For the text-containing cell, return its midpoint in [x, y] coordinate format. 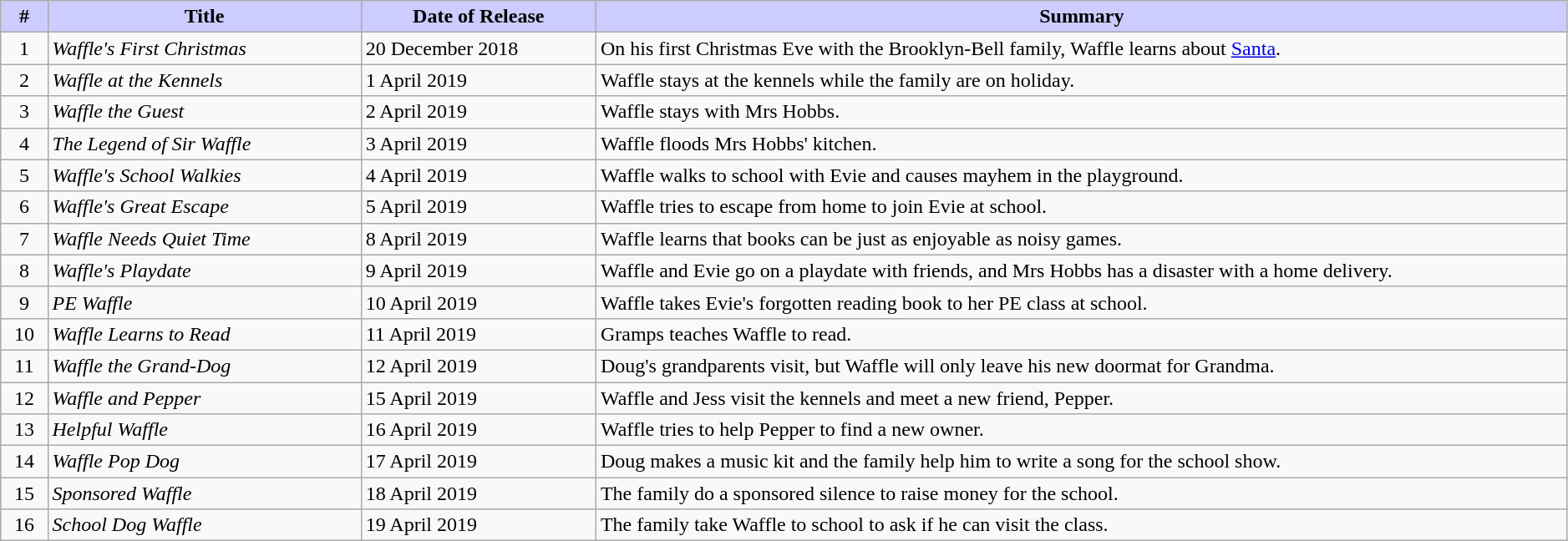
2 April 2019 [478, 112]
Doug makes a music kit and the family help him to write a song for the school show. [1081, 462]
5 [24, 175]
Date of Release [478, 17]
# [24, 17]
10 April 2019 [478, 302]
1 April 2019 [478, 80]
Waffle's School Walkies [204, 175]
17 April 2019 [478, 462]
16 [24, 525]
Waffle and Evie go on a playdate with friends, and Mrs Hobbs has a disaster with a home delivery. [1081, 270]
Waffle and Pepper [204, 398]
15 [24, 493]
Helpful Waffle [204, 430]
Waffle Learns to Read [204, 334]
Waffle and Jess visit the kennels and meet a new friend, Pepper. [1081, 398]
Waffle tries to help Pepper to find a new owner. [1081, 430]
5 April 2019 [478, 207]
Summary [1081, 17]
7 [24, 239]
Waffle's Playdate [204, 270]
Waffle stays with Mrs Hobbs. [1081, 112]
Sponsored Waffle [204, 493]
Waffle at the Kennels [204, 80]
Waffle's Great Escape [204, 207]
Waffle's First Christmas [204, 48]
10 [24, 334]
3 April 2019 [478, 144]
Waffle floods Mrs Hobbs' kitchen. [1081, 144]
Title [204, 17]
Waffle takes Evie's forgotten reading book to her PE class at school. [1081, 302]
PE Waffle [204, 302]
4 April 2019 [478, 175]
9 April 2019 [478, 270]
Waffle the Grand-Dog [204, 366]
1 [24, 48]
3 [24, 112]
Waffle stays at the kennels while the family are on holiday. [1081, 80]
11 April 2019 [478, 334]
2 [24, 80]
8 [24, 270]
Waffle tries to escape from home to join Evie at school. [1081, 207]
11 [24, 366]
16 April 2019 [478, 430]
18 April 2019 [478, 493]
13 [24, 430]
On his first Christmas Eve with the Brooklyn-Bell family, Waffle learns about Santa. [1081, 48]
Waffle Needs Quiet Time [204, 239]
Doug's grandparents visit, but Waffle will only leave his new doormat for Grandma. [1081, 366]
Waffle the Guest [204, 112]
4 [24, 144]
6 [24, 207]
12 April 2019 [478, 366]
8 April 2019 [478, 239]
School Dog Waffle [204, 525]
15 April 2019 [478, 398]
The family take Waffle to school to ask if he can visit the class. [1081, 525]
Waffle Pop Dog [204, 462]
Waffle learns that books can be just as enjoyable as noisy games. [1081, 239]
20 December 2018 [478, 48]
The Legend of Sir Waffle [204, 144]
19 April 2019 [478, 525]
14 [24, 462]
12 [24, 398]
The family do a sponsored silence to raise money for the school. [1081, 493]
Gramps teaches Waffle to read. [1081, 334]
9 [24, 302]
Waffle walks to school with Evie and causes mayhem in the playground. [1081, 175]
